Determine the (x, y) coordinate at the center of the cell enclosing the given text.  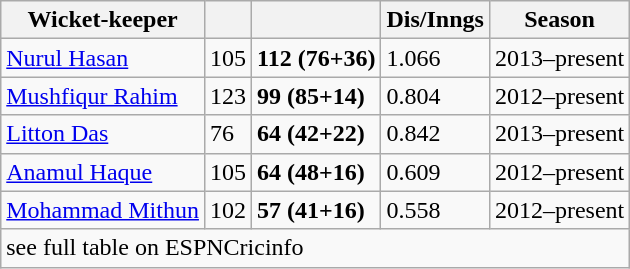
Dis/Inngs (435, 20)
64 (42+22) (316, 134)
Mohammad Mithun (103, 210)
0.609 (435, 172)
Wicket-keeper (103, 20)
Mushfiqur Rahim (103, 96)
112 (76+36) (316, 58)
102 (228, 210)
99 (85+14) (316, 96)
see full table on ESPNCricinfo (316, 248)
76 (228, 134)
Anamul Haque (103, 172)
0.842 (435, 134)
1.066 (435, 58)
0.804 (435, 96)
57 (41+16) (316, 210)
Season (559, 20)
0.558 (435, 210)
Nurul Hasan (103, 58)
123 (228, 96)
64 (48+16) (316, 172)
Litton Das (103, 134)
